For the text-containing cell, return its midpoint in (X, Y) coordinate format. 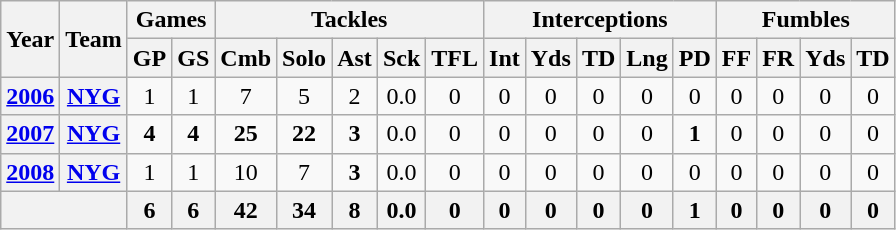
Tackles (350, 20)
GP (149, 58)
FR (778, 58)
2 (355, 96)
Games (170, 20)
PD (694, 58)
Sck (401, 58)
22 (304, 134)
Cmb (246, 58)
TFL (455, 58)
Ast (355, 58)
FF (736, 58)
34 (304, 210)
10 (246, 172)
GS (194, 58)
5 (304, 96)
Year (30, 39)
2006 (30, 96)
Solo (304, 58)
2007 (30, 134)
Int (505, 58)
Fumbles (806, 20)
2008 (30, 172)
8 (355, 210)
Lng (647, 58)
Team (94, 39)
25 (246, 134)
42 (246, 210)
Interceptions (600, 20)
